Determine the [X, Y] coordinate at the center of the cell enclosing the given text.  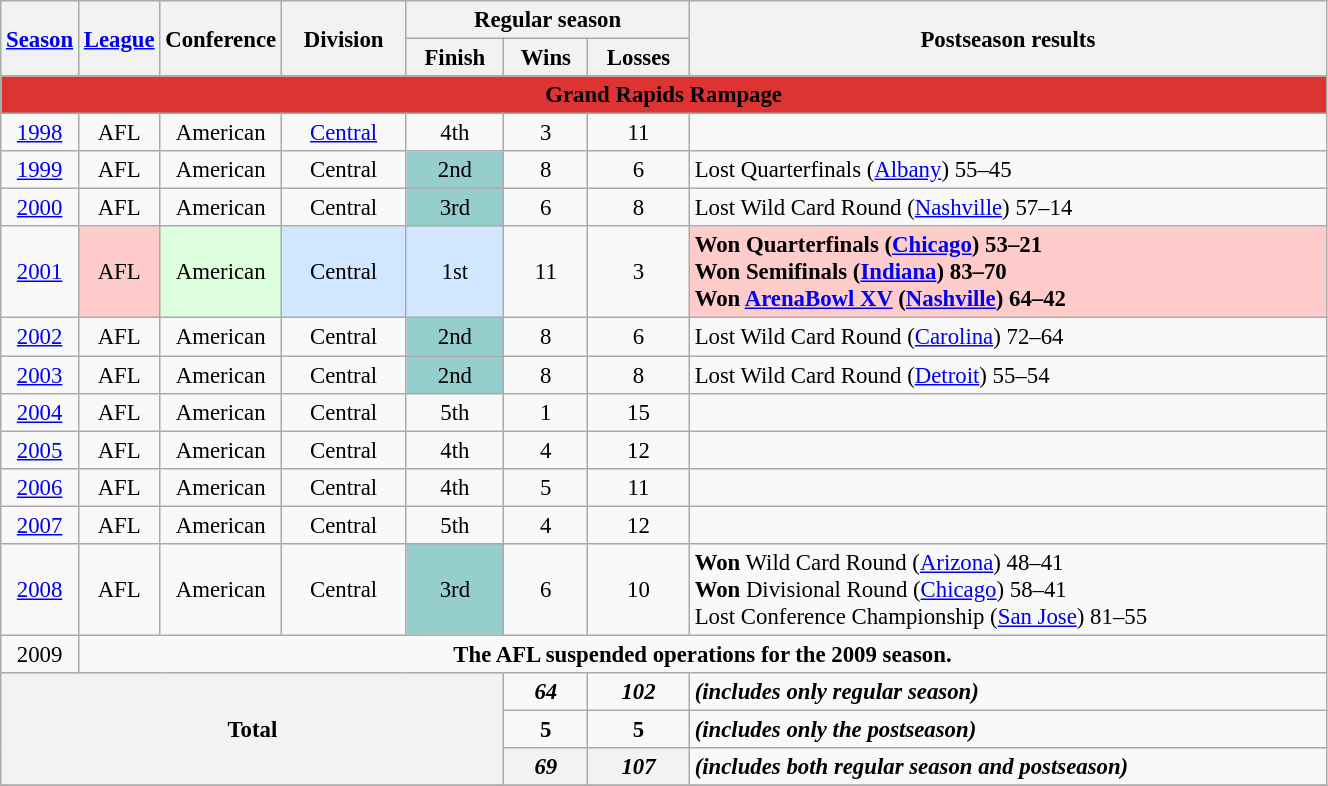
(includes only regular season) [1008, 692]
Season [40, 38]
Division [343, 38]
2004 [40, 412]
The AFL suspended operations for the 2009 season. [702, 654]
2001 [40, 272]
2007 [40, 525]
1st [455, 272]
2003 [40, 375]
15 [639, 412]
Wins [546, 58]
Won Quarterfinals (Chicago) 53–21 Won Semifinals (Indiana) 83–70 Won ArenaBowl XV (Nashville) 64–42 [1008, 272]
1999 [40, 170]
64 [546, 692]
10 [639, 590]
Losses [639, 58]
2009 [40, 654]
2005 [40, 450]
Lost Wild Card Round (Carolina) 72–64 [1008, 337]
Lost Wild Card Round (Detroit) 55–54 [1008, 375]
Regular season [548, 20]
Lost Wild Card Round (Nashville) 57–14 [1008, 208]
(includes both regular season and postseason) [1008, 767]
Postseason results [1008, 38]
(includes only the postseason) [1008, 729]
Won Wild Card Round (Arizona) 48–41 Won Divisional Round (Chicago) 58–41 Lost Conference Championship (San Jose) 81–55 [1008, 590]
Total [252, 730]
1998 [40, 133]
Finish [455, 58]
2008 [40, 590]
69 [546, 767]
102 [639, 692]
League [118, 38]
Lost Quarterfinals (Albany) 55–45 [1008, 170]
2002 [40, 337]
1 [546, 412]
Conference [221, 38]
2006 [40, 487]
Grand Rapids Rampage [664, 95]
107 [639, 767]
2000 [40, 208]
